Determine the [X, Y] coordinate at the center of the cell enclosing the given text.  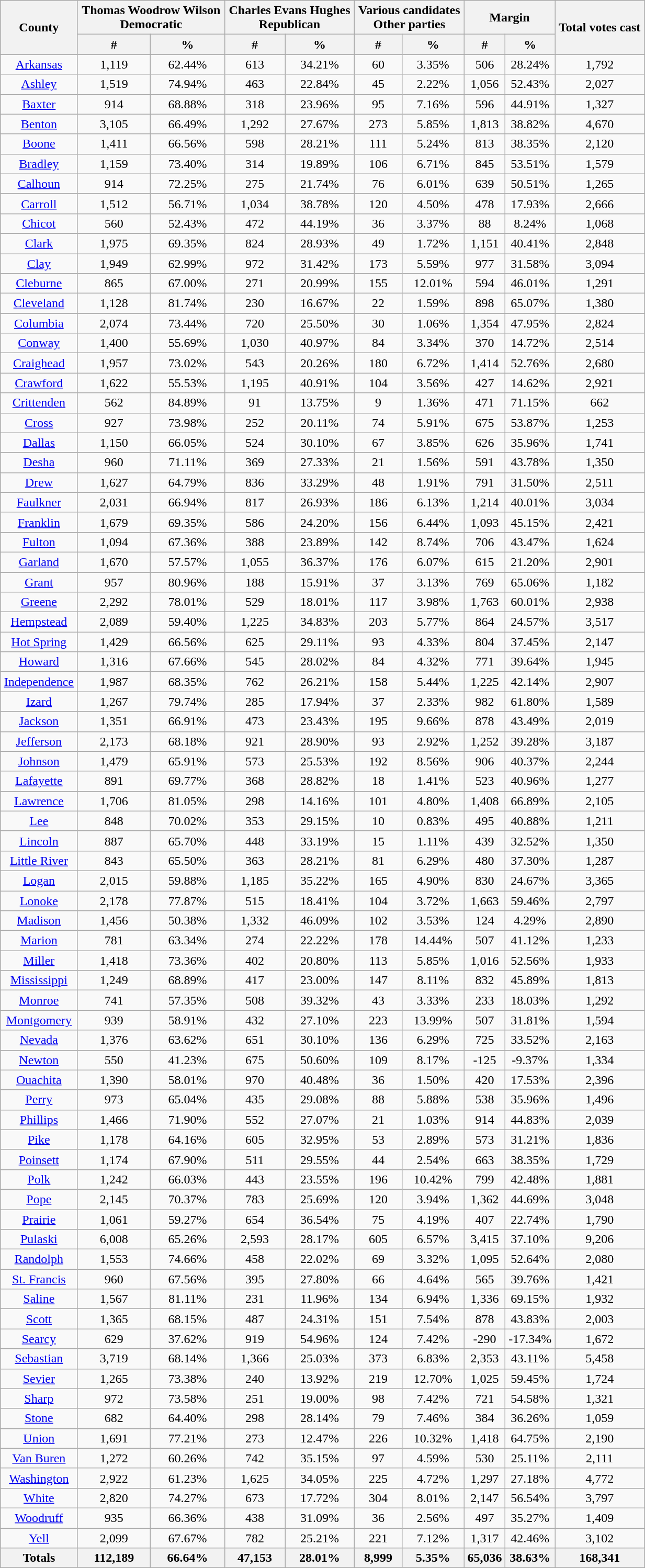
2,074 [114, 323]
939 [114, 1020]
195 [379, 721]
1,679 [114, 522]
6.13% [433, 502]
1,272 [114, 1458]
64.75% [530, 1438]
22.02% [320, 1259]
5,458 [599, 1359]
22 [379, 303]
565 [484, 1279]
73.58% [188, 1398]
562 [114, 403]
Benton [39, 124]
County [39, 27]
81 [379, 861]
824 [255, 243]
142 [379, 542]
782 [255, 1538]
5.44% [433, 682]
458 [255, 1259]
28.02% [320, 662]
439 [484, 841]
43 [379, 1000]
79.74% [188, 702]
3,094 [599, 263]
1,291 [599, 284]
3,034 [599, 502]
23.55% [320, 1179]
639 [484, 184]
Pulaski [39, 1239]
155 [379, 284]
5.35% [433, 1558]
1,159 [114, 164]
Izard [39, 702]
31.58% [530, 263]
27.10% [320, 1020]
59.40% [188, 622]
4.80% [433, 801]
67 [379, 443]
35.27% [530, 1518]
33.52% [530, 1040]
42.48% [530, 1179]
18.03% [530, 1000]
23.89% [320, 542]
78.01% [188, 602]
-125 [484, 1060]
891 [114, 781]
43.83% [530, 1319]
1,376 [114, 1040]
233 [484, 1000]
74 [379, 423]
72.25% [188, 184]
515 [255, 900]
178 [379, 941]
186 [379, 502]
Bradley [39, 164]
1,881 [599, 1179]
0.83% [433, 821]
17.53% [530, 1080]
1,267 [114, 702]
1,622 [114, 383]
Franklin [39, 522]
84.89% [188, 403]
70.02% [188, 821]
1,724 [599, 1379]
1,729 [599, 1159]
27.80% [320, 1279]
Conway [39, 343]
27.67% [320, 124]
8.74% [433, 542]
3.37% [433, 223]
48 [379, 482]
275 [255, 184]
2,680 [599, 363]
Sebastian [39, 1359]
1,025 [484, 1379]
32.52% [530, 841]
1,411 [114, 144]
473 [255, 721]
43.49% [530, 721]
407 [484, 1220]
37.62% [188, 1339]
23.96% [320, 104]
165 [379, 881]
Columbia [39, 323]
23.43% [320, 721]
1,174 [114, 1159]
14.62% [530, 383]
836 [255, 482]
Lee [39, 821]
Polk [39, 1179]
66.49% [188, 124]
60 [379, 64]
1.41% [433, 781]
17.93% [530, 204]
Faulkner [39, 502]
Stone [39, 1418]
2,080 [599, 1259]
2,797 [599, 900]
16.67% [320, 303]
4,670 [599, 124]
4.32% [433, 662]
66.03% [188, 1179]
97 [379, 1458]
1.03% [433, 1120]
373 [379, 1359]
63.34% [188, 941]
Searcy [39, 1339]
1,253 [599, 423]
626 [484, 443]
1,195 [255, 383]
1,030 [255, 343]
1,949 [114, 263]
832 [484, 980]
Woodruff [39, 1518]
970 [255, 1080]
285 [255, 702]
Craighead [39, 363]
66 [379, 1279]
1,182 [599, 582]
662 [599, 403]
6.57% [433, 1239]
1,362 [484, 1199]
17.94% [320, 702]
7.16% [433, 104]
3,187 [599, 741]
Jefferson [39, 741]
20.80% [320, 961]
1.59% [433, 303]
1,466 [114, 1120]
Totals [39, 1558]
1,034 [255, 204]
111 [379, 144]
1,932 [599, 1299]
18.01% [320, 602]
28.93% [320, 243]
230 [255, 303]
1,061 [114, 1220]
12.70% [433, 1379]
67.56% [188, 1279]
57.35% [188, 1000]
388 [255, 542]
28.17% [320, 1239]
6.44% [433, 522]
St. Francis [39, 1279]
21.20% [530, 562]
3.56% [433, 383]
673 [255, 1498]
9 [379, 403]
4.29% [530, 921]
9,206 [599, 1239]
151 [379, 1319]
1,589 [599, 702]
2,666 [599, 204]
75 [379, 1220]
39.32% [320, 1000]
1,332 [255, 921]
59.27% [188, 1220]
1,625 [255, 1478]
2,111 [599, 1458]
1.36% [433, 403]
5.88% [433, 1100]
40.97% [320, 343]
64.79% [188, 482]
432 [255, 1020]
1,957 [114, 363]
1,233 [599, 941]
55.69% [188, 343]
497 [484, 1518]
804 [484, 642]
71.90% [188, 1120]
67.90% [188, 1159]
37.30% [530, 861]
Jackson [39, 721]
2,848 [599, 243]
1,366 [255, 1359]
1,512 [114, 204]
77.21% [188, 1438]
1,553 [114, 1259]
1,094 [114, 542]
10.32% [433, 1438]
1.91% [433, 482]
5.77% [433, 622]
2,003 [599, 1319]
4.33% [433, 642]
52.56% [530, 961]
60.26% [188, 1458]
629 [114, 1339]
1,400 [114, 343]
1,672 [599, 1339]
73.38% [188, 1379]
66.91% [188, 721]
23.00% [320, 980]
65,036 [484, 1558]
543 [255, 363]
22.22% [320, 941]
223 [379, 1020]
176 [379, 562]
Marion [39, 941]
1,945 [599, 662]
61.23% [188, 1478]
845 [484, 164]
11.96% [320, 1299]
7.46% [433, 1418]
71.15% [530, 403]
1,150 [114, 443]
1,185 [255, 881]
37.45% [530, 642]
219 [379, 1379]
2,824 [599, 323]
Cleveland [39, 303]
6.83% [433, 1359]
1,351 [114, 721]
1,128 [114, 303]
471 [484, 403]
Calhoun [39, 184]
Perry [39, 1100]
65.06% [530, 582]
2,511 [599, 482]
45.89% [530, 980]
Saline [39, 1299]
1,792 [599, 64]
3.53% [433, 921]
Lafayette [39, 781]
3,415 [484, 1239]
66.94% [188, 502]
80.96% [188, 582]
1,390 [114, 1080]
591 [484, 462]
769 [484, 582]
799 [484, 1179]
58.01% [188, 1080]
Lawrence [39, 801]
56.71% [188, 204]
508 [255, 1000]
1,365 [114, 1319]
54.58% [530, 1398]
14.44% [433, 941]
47.95% [530, 323]
31.50% [530, 482]
Boone [39, 144]
384 [484, 1418]
74.94% [188, 84]
3.98% [433, 602]
6.72% [433, 363]
29.15% [320, 821]
65.07% [530, 303]
Madison [39, 921]
2.33% [433, 702]
Carroll [39, 204]
1,627 [114, 482]
1.11% [433, 841]
2,120 [599, 144]
2,027 [599, 84]
2,921 [599, 383]
36.37% [320, 562]
64.40% [188, 1418]
43.78% [530, 462]
1,670 [114, 562]
2,938 [599, 602]
552 [255, 1120]
50.38% [188, 921]
15.91% [320, 582]
706 [484, 542]
-17.34% [530, 1339]
1,429 [114, 642]
252 [255, 423]
10 [379, 821]
73.44% [188, 323]
50.60% [320, 1060]
Clay [39, 263]
27.33% [320, 462]
68.14% [188, 1359]
3.32% [433, 1259]
2,089 [114, 622]
1,059 [599, 1418]
31.09% [320, 1518]
1,519 [114, 84]
25.11% [530, 1458]
29.08% [320, 1100]
2,099 [114, 1538]
420 [484, 1080]
22.74% [530, 1220]
594 [484, 284]
74.66% [188, 1259]
22.84% [320, 84]
1,151 [484, 243]
59.46% [530, 900]
25.21% [320, 1538]
1,277 [599, 781]
550 [114, 1060]
524 [255, 443]
720 [255, 323]
41.12% [530, 941]
67.36% [188, 542]
52.76% [530, 363]
Cleburne [39, 284]
1,663 [484, 900]
47,153 [255, 1558]
43.47% [530, 542]
864 [484, 622]
69.77% [188, 781]
31.21% [530, 1140]
49 [379, 243]
Chicot [39, 223]
1,321 [599, 1398]
Van Buren [39, 1458]
2,244 [599, 761]
43.11% [530, 1359]
1,594 [599, 1020]
63.62% [188, 1040]
65.26% [188, 1239]
2,145 [114, 1199]
2,890 [599, 921]
17.72% [320, 1498]
1,836 [599, 1140]
1,095 [484, 1259]
1,975 [114, 243]
62.99% [188, 263]
13.99% [433, 1020]
Ouachita [39, 1080]
203 [379, 622]
12.47% [320, 1438]
2,514 [599, 343]
1,336 [484, 1299]
353 [255, 821]
57.57% [188, 562]
1,456 [114, 921]
18.41% [320, 900]
654 [255, 1220]
Monroe [39, 1000]
36.54% [320, 1220]
472 [255, 223]
586 [255, 522]
598 [255, 144]
3.34% [433, 343]
Clark [39, 243]
21.74% [320, 184]
427 [484, 383]
7.12% [433, 1538]
29.55% [320, 1159]
2,163 [599, 1040]
3,719 [114, 1359]
117 [379, 602]
935 [114, 1518]
3.94% [433, 1199]
1,178 [114, 1140]
68.18% [188, 741]
5.91% [433, 423]
762 [255, 682]
65.50% [188, 861]
8.17% [433, 1060]
3.13% [433, 582]
Johnson [39, 761]
817 [255, 502]
113 [379, 961]
251 [255, 1398]
27.07% [320, 1120]
3,105 [114, 124]
1.50% [433, 1080]
24.31% [320, 1319]
41.23% [188, 1060]
59.88% [188, 881]
1,317 [484, 1538]
1,763 [484, 602]
52.64% [530, 1259]
1,567 [114, 1299]
67.67% [188, 1538]
25.69% [320, 1199]
24.57% [530, 622]
10.42% [433, 1179]
1.56% [433, 462]
1,297 [484, 1478]
741 [114, 1000]
Independence [39, 682]
226 [379, 1438]
156 [379, 522]
60.01% [530, 602]
813 [484, 144]
Union [39, 1438]
Yell [39, 1538]
Howard [39, 662]
721 [484, 1398]
438 [255, 1518]
523 [484, 781]
1.06% [433, 323]
1,624 [599, 542]
46.09% [320, 921]
65.70% [188, 841]
1,380 [599, 303]
Margin [510, 18]
2,173 [114, 741]
45 [379, 84]
511 [255, 1159]
31.42% [320, 263]
2,105 [599, 801]
35.15% [320, 1458]
Miller [39, 961]
Lincoln [39, 841]
2,922 [114, 1478]
530 [484, 1458]
2,178 [114, 900]
95 [379, 104]
Greene [39, 602]
24.20% [320, 522]
363 [255, 861]
61.80% [530, 702]
Newton [39, 1060]
74.27% [188, 1498]
136 [379, 1040]
40.96% [530, 781]
173 [379, 263]
19.89% [320, 164]
192 [379, 761]
6.94% [433, 1299]
2.22% [433, 84]
1,334 [599, 1060]
314 [255, 164]
4.50% [433, 204]
38.78% [320, 204]
39.64% [530, 662]
81.05% [188, 801]
771 [484, 662]
2.92% [433, 741]
40.88% [530, 821]
Sevier [39, 1379]
231 [255, 1299]
27.18% [530, 1478]
66.64% [188, 1558]
Cross [39, 423]
Nevada [39, 1040]
865 [114, 284]
66.05% [188, 443]
783 [255, 1199]
Fulton [39, 542]
37.10% [530, 1239]
2,031 [114, 502]
62.44% [188, 64]
58.91% [188, 1020]
34.05% [320, 1478]
66.36% [188, 1518]
369 [255, 462]
5.24% [433, 144]
91 [255, 403]
Desha [39, 462]
66.89% [530, 801]
40.91% [320, 383]
2,019 [599, 721]
12.01% [433, 284]
615 [484, 562]
112,189 [114, 1558]
2,901 [599, 562]
Crawford [39, 383]
1,327 [599, 104]
14.72% [530, 343]
742 [255, 1458]
31.81% [530, 1020]
5.59% [433, 263]
1,409 [599, 1518]
791 [484, 482]
38.63% [530, 1558]
3.33% [433, 1000]
2,907 [599, 682]
32.95% [320, 1140]
1,933 [599, 961]
225 [379, 1478]
26.93% [320, 502]
3,048 [599, 1199]
4,772 [599, 1478]
45.15% [530, 522]
Logan [39, 881]
2,421 [599, 522]
Washington [39, 1478]
40.48% [320, 1080]
Mississippi [39, 980]
1,790 [599, 1220]
35.22% [320, 881]
1,119 [114, 64]
69 [379, 1259]
8,999 [379, 1558]
180 [379, 363]
1,214 [484, 502]
887 [114, 841]
53.87% [530, 423]
40.01% [530, 502]
Randolph [39, 1259]
725 [484, 1040]
1,287 [599, 861]
906 [484, 761]
76 [379, 184]
2.89% [433, 1140]
2,015 [114, 881]
6.07% [433, 562]
919 [255, 1339]
Crittenden [39, 403]
69.15% [530, 1299]
318 [255, 104]
2,190 [599, 1438]
7.54% [433, 1319]
24.67% [530, 881]
448 [255, 841]
1,579 [599, 164]
8.01% [433, 1498]
38.82% [530, 124]
19.00% [320, 1398]
168,341 [599, 1558]
596 [484, 104]
8.11% [433, 980]
20.26% [320, 363]
538 [484, 1100]
67.00% [188, 284]
28.01% [320, 1558]
Hot Spring [39, 642]
40.37% [530, 761]
14.16% [320, 801]
50.51% [530, 184]
973 [114, 1100]
1,252 [484, 741]
2,039 [599, 1120]
4.72% [433, 1478]
4.19% [433, 1220]
1,055 [255, 562]
Drew [39, 482]
957 [114, 582]
158 [379, 682]
36.26% [530, 1418]
Charles Evans HughesRepublican [290, 18]
9.66% [433, 721]
26.21% [320, 682]
1,242 [114, 1179]
196 [379, 1179]
6.01% [433, 184]
8.56% [433, 761]
64.16% [188, 1140]
Total votes cast [599, 27]
44.91% [530, 104]
73.40% [188, 164]
67.66% [188, 662]
1,211 [599, 821]
977 [484, 263]
3.35% [433, 64]
625 [255, 642]
1,316 [114, 662]
240 [255, 1379]
13.75% [320, 403]
28.90% [320, 741]
898 [484, 303]
545 [255, 662]
3.72% [433, 900]
1,691 [114, 1438]
3,102 [599, 1538]
Pope [39, 1199]
Pike [39, 1140]
44.19% [320, 223]
1,421 [599, 1279]
370 [484, 343]
29.11% [320, 642]
77.87% [188, 900]
781 [114, 941]
25.50% [320, 323]
18 [379, 781]
651 [255, 1040]
8.24% [530, 223]
1.72% [433, 243]
28.82% [320, 781]
30 [379, 323]
73.36% [188, 961]
304 [379, 1498]
42.46% [530, 1538]
20.11% [320, 423]
53.51% [530, 164]
1,414 [484, 363]
Hempstead [39, 622]
42.14% [530, 682]
44.69% [530, 1199]
33.19% [320, 841]
Dallas [39, 443]
25.53% [320, 761]
13.92% [320, 1379]
613 [255, 64]
34.21% [320, 64]
98 [379, 1398]
46.01% [530, 284]
40.41% [530, 243]
3,365 [599, 881]
2,353 [484, 1359]
81.74% [188, 303]
4.90% [433, 881]
-9.37% [530, 1060]
Baxter [39, 104]
Little River [39, 861]
28.14% [320, 1418]
Montgomery [39, 1020]
921 [255, 741]
435 [255, 1100]
101 [379, 801]
Arkansas [39, 64]
1,987 [114, 682]
478 [484, 204]
2.56% [433, 1518]
44 [379, 1159]
33.29% [320, 482]
274 [255, 941]
Ashley [39, 84]
68.88% [188, 104]
221 [379, 1538]
1,249 [114, 980]
2,593 [255, 1239]
2,820 [114, 1498]
843 [114, 861]
73.02% [188, 363]
1,706 [114, 801]
1,479 [114, 761]
395 [255, 1279]
1,354 [484, 323]
Various candidatesOther parties [410, 18]
271 [255, 284]
102 [379, 921]
3.85% [433, 443]
560 [114, 223]
982 [484, 702]
443 [255, 1179]
44.83% [530, 1120]
39.76% [530, 1279]
Sharp [39, 1398]
73.98% [188, 423]
68.15% [188, 1319]
927 [114, 423]
25.03% [320, 1359]
34.83% [320, 622]
1,093 [484, 522]
Poinsett [39, 1159]
682 [114, 1418]
Phillips [39, 1120]
56.54% [530, 1498]
134 [379, 1299]
6,008 [114, 1239]
487 [255, 1319]
53 [379, 1140]
2,396 [599, 1080]
480 [484, 861]
663 [484, 1159]
70.37% [188, 1199]
1,068 [599, 223]
6.71% [433, 164]
White [39, 1498]
Grant [39, 582]
Scott [39, 1319]
20.99% [320, 284]
529 [255, 602]
79 [379, 1418]
54.96% [320, 1339]
3,797 [599, 1498]
495 [484, 821]
147 [379, 980]
2,292 [114, 602]
1,056 [484, 84]
28.24% [530, 64]
1,741 [599, 443]
Lonoke [39, 900]
65.91% [188, 761]
4.59% [433, 1458]
848 [114, 821]
1,016 [484, 961]
4.64% [433, 1279]
15 [379, 841]
3,517 [599, 622]
55.53% [188, 383]
417 [255, 980]
2.54% [433, 1159]
59.45% [530, 1379]
830 [484, 881]
109 [379, 1060]
402 [255, 961]
Thomas Woodrow Wilson Democratic [151, 18]
81.11% [188, 1299]
368 [255, 781]
Garland [39, 562]
-290 [484, 1339]
1,408 [484, 801]
506 [484, 64]
68.89% [188, 980]
Prairie [39, 1220]
1,496 [599, 1100]
188 [255, 582]
68.35% [188, 682]
71.11% [188, 462]
65.04% [188, 1100]
106 [379, 164]
463 [255, 84]
39.28% [530, 741]
